Determine the [x, y] coordinate at the center of the cell enclosing the given text.  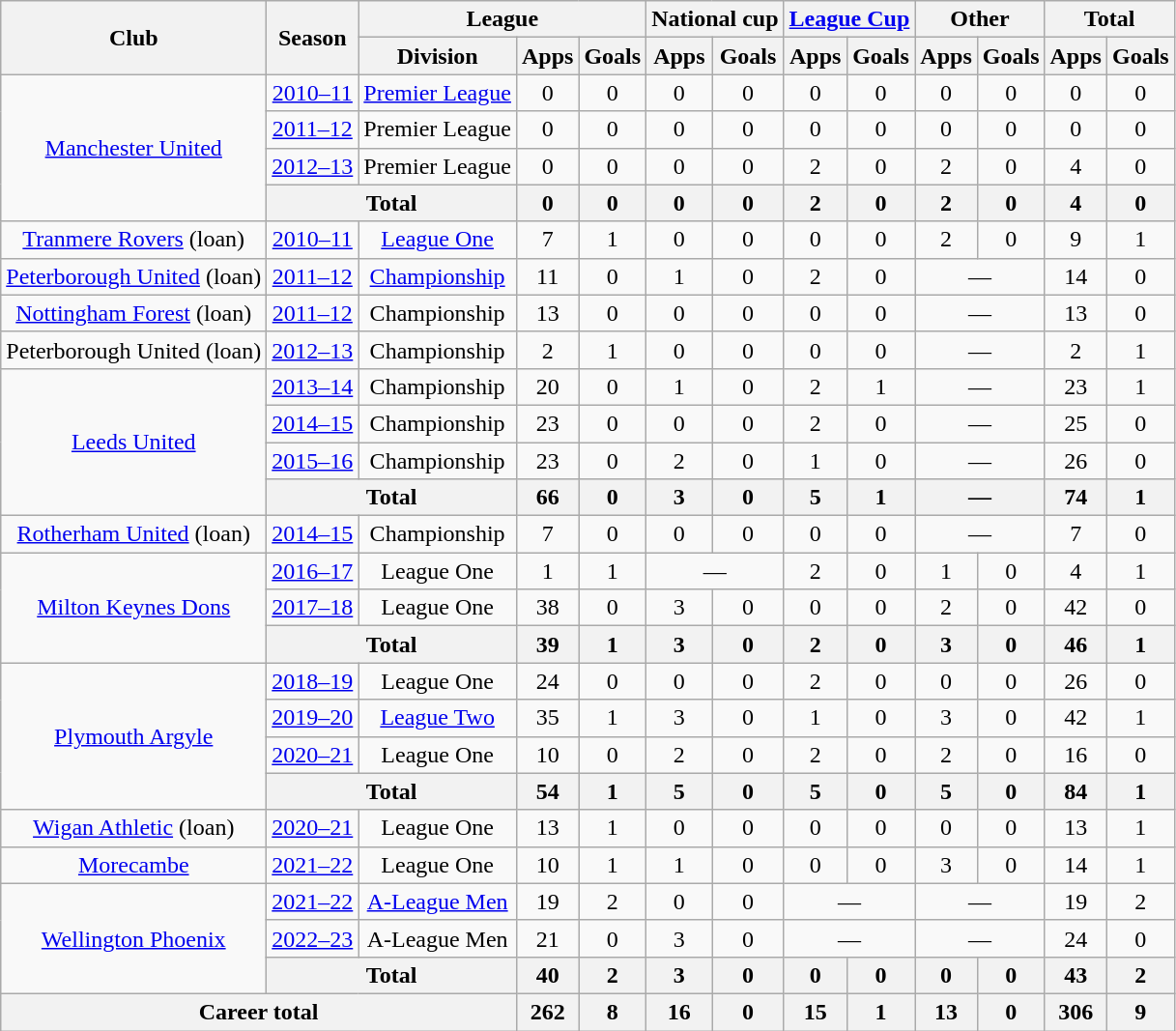
Rotherham United (loan) [133, 534]
74 [1076, 498]
40 [547, 975]
39 [547, 644]
35 [547, 718]
Manchester United [133, 148]
Tranmere Rovers (loan) [133, 240]
Division [438, 56]
2015–16 [313, 461]
Season [313, 38]
League [502, 19]
15 [816, 1012]
2018–19 [313, 681]
11 [547, 276]
Plymouth Argyle [133, 736]
43 [1076, 975]
262 [547, 1012]
National cup [715, 19]
2013–14 [313, 387]
54 [547, 791]
21 [547, 938]
Leeds United [133, 442]
84 [1076, 791]
46 [1076, 644]
League Two [438, 718]
Wigan Athletic (loan) [133, 828]
Nottingham Forest (loan) [133, 313]
Other [980, 19]
Wellington Phoenix [133, 938]
Morecambe [133, 865]
38 [547, 608]
2022–23 [313, 938]
Club [133, 38]
8 [613, 1012]
2019–20 [313, 718]
Career total [259, 1012]
Milton Keynes Dons [133, 608]
25 [1076, 423]
20 [547, 387]
306 [1076, 1012]
66 [547, 498]
League Cup [849, 19]
2017–18 [313, 608]
2016–17 [313, 571]
